Extract the [x, y] coordinate from the center of the cell holding the provided text.  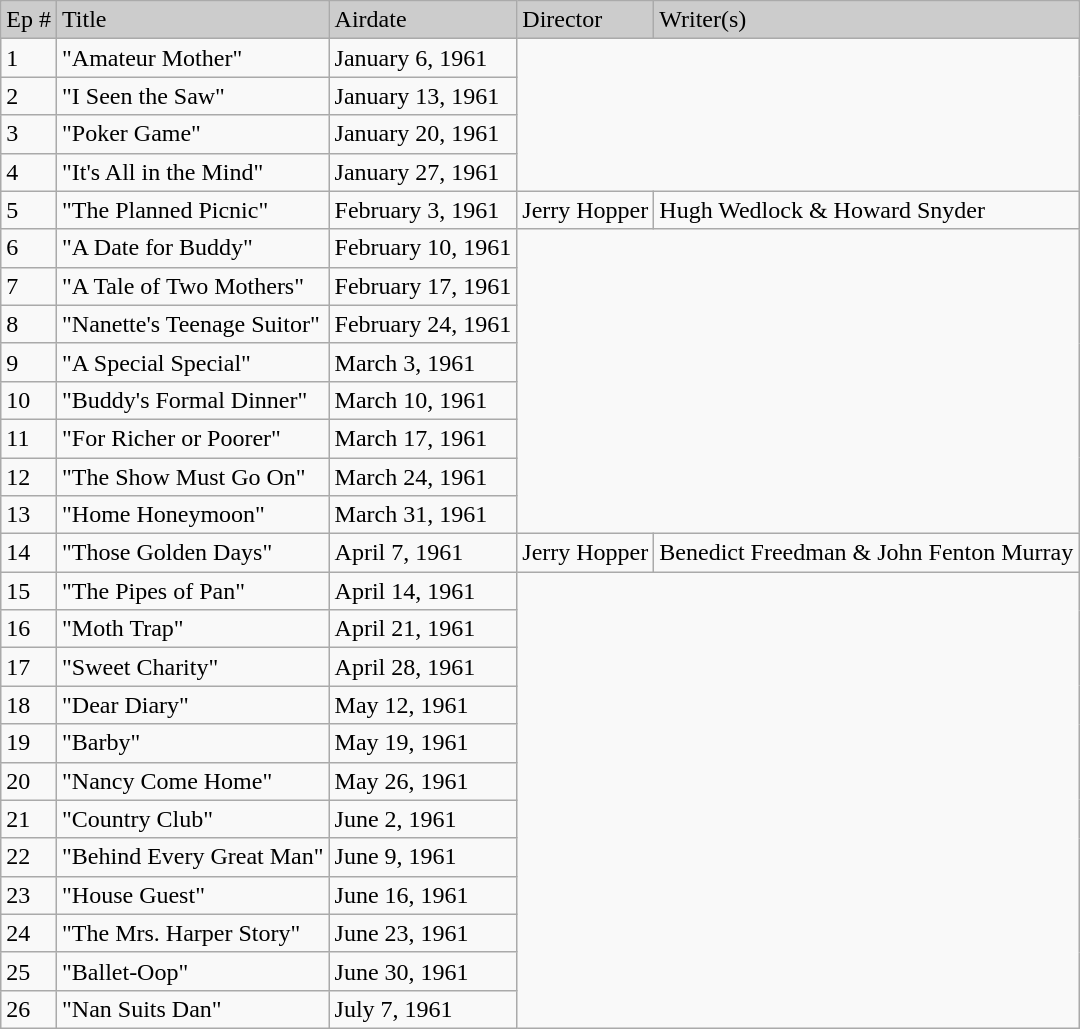
June 30, 1961 [423, 971]
May 12, 1961 [423, 705]
15 [29, 591]
Ep # [29, 20]
March 3, 1961 [423, 362]
12 [29, 477]
Hugh Wedlock & Howard Snyder [866, 210]
March 10, 1961 [423, 400]
10 [29, 400]
April 14, 1961 [423, 591]
Airdate [423, 20]
19 [29, 743]
June 23, 1961 [423, 933]
3 [29, 134]
8 [29, 324]
"I Seen the Saw" [192, 96]
Title [192, 20]
9 [29, 362]
"Home Honeymoon" [192, 515]
"A Tale of Two Mothers" [192, 286]
January 20, 1961 [423, 134]
"A Date for Buddy" [192, 248]
"Barby" [192, 743]
"Moth Trap" [192, 629]
February 10, 1961 [423, 248]
11 [29, 438]
March 31, 1961 [423, 515]
21 [29, 819]
24 [29, 933]
18 [29, 705]
23 [29, 895]
"Poker Game" [192, 134]
February 17, 1961 [423, 286]
April 7, 1961 [423, 553]
25 [29, 971]
4 [29, 172]
April 28, 1961 [423, 667]
14 [29, 553]
5 [29, 210]
26 [29, 1009]
"The Pipes of Pan" [192, 591]
22 [29, 857]
"The Show Must Go On" [192, 477]
"Ballet-Oop" [192, 971]
February 24, 1961 [423, 324]
"Nancy Come Home" [192, 781]
April 21, 1961 [423, 629]
2 [29, 96]
"Behind Every Great Man" [192, 857]
"Nan Suits Dan" [192, 1009]
17 [29, 667]
Writer(s) [866, 20]
June 16, 1961 [423, 895]
February 3, 1961 [423, 210]
20 [29, 781]
May 26, 1961 [423, 781]
"It's All in the Mind" [192, 172]
January 6, 1961 [423, 58]
16 [29, 629]
"Those Golden Days" [192, 553]
Director [586, 20]
"Nanette's Teenage Suitor" [192, 324]
"For Richer or Poorer" [192, 438]
"The Mrs. Harper Story" [192, 933]
"Buddy's Formal Dinner" [192, 400]
"Country Club" [192, 819]
January 13, 1961 [423, 96]
January 27, 1961 [423, 172]
March 24, 1961 [423, 477]
1 [29, 58]
"Sweet Charity" [192, 667]
"Amateur Mother" [192, 58]
"House Guest" [192, 895]
Benedict Freedman & John Fenton Murray [866, 553]
"Dear Diary" [192, 705]
6 [29, 248]
June 9, 1961 [423, 857]
June 2, 1961 [423, 819]
7 [29, 286]
May 19, 1961 [423, 743]
March 17, 1961 [423, 438]
"A Special Special" [192, 362]
"The Planned Picnic" [192, 210]
July 7, 1961 [423, 1009]
13 [29, 515]
